Output the [x, y] coordinate of the center of the cell containing the given text.  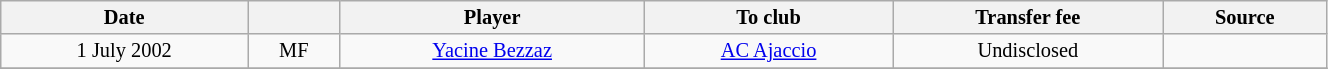
MF [294, 51]
Date [124, 17]
Yacine Bezzaz [492, 51]
Player [492, 17]
Undisclosed [1028, 51]
To club [768, 17]
1 July 2002 [124, 51]
Transfer fee [1028, 17]
AC Ajaccio [768, 51]
Source [1244, 17]
